Capture the cell that displays the provided text and extract its (X, Y) central coordinate. 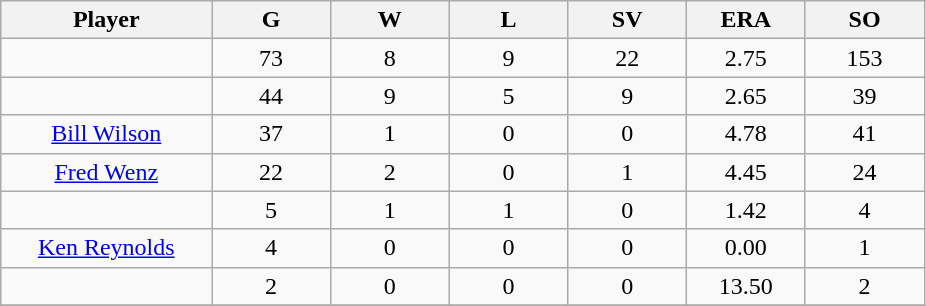
39 (864, 96)
4.78 (746, 134)
L (508, 20)
SO (864, 20)
Bill Wilson (106, 134)
41 (864, 134)
37 (272, 134)
4.45 (746, 172)
Player (106, 20)
24 (864, 172)
1.42 (746, 210)
73 (272, 58)
G (272, 20)
SV (628, 20)
44 (272, 96)
0.00 (746, 248)
13.50 (746, 286)
8 (390, 58)
W (390, 20)
ERA (746, 20)
2.65 (746, 96)
Ken Reynolds (106, 248)
153 (864, 58)
2.75 (746, 58)
Fred Wenz (106, 172)
